Provide the (X, Y) coordinate of the cell's center where the given text is located.  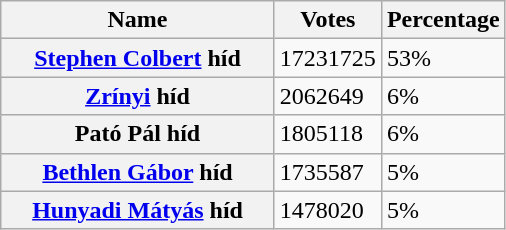
Hunyadi Mátyás híd (138, 210)
2062649 (328, 96)
Percentage (443, 20)
1805118 (328, 134)
1478020 (328, 210)
Votes (328, 20)
53% (443, 58)
Zrínyi híd (138, 96)
1735587 (328, 172)
Bethlen Gábor híd (138, 172)
Name (138, 20)
17231725 (328, 58)
Stephen Colbert híd (138, 58)
Pató Pál híd (138, 134)
